For the text-containing cell, return its midpoint in [x, y] coordinate format. 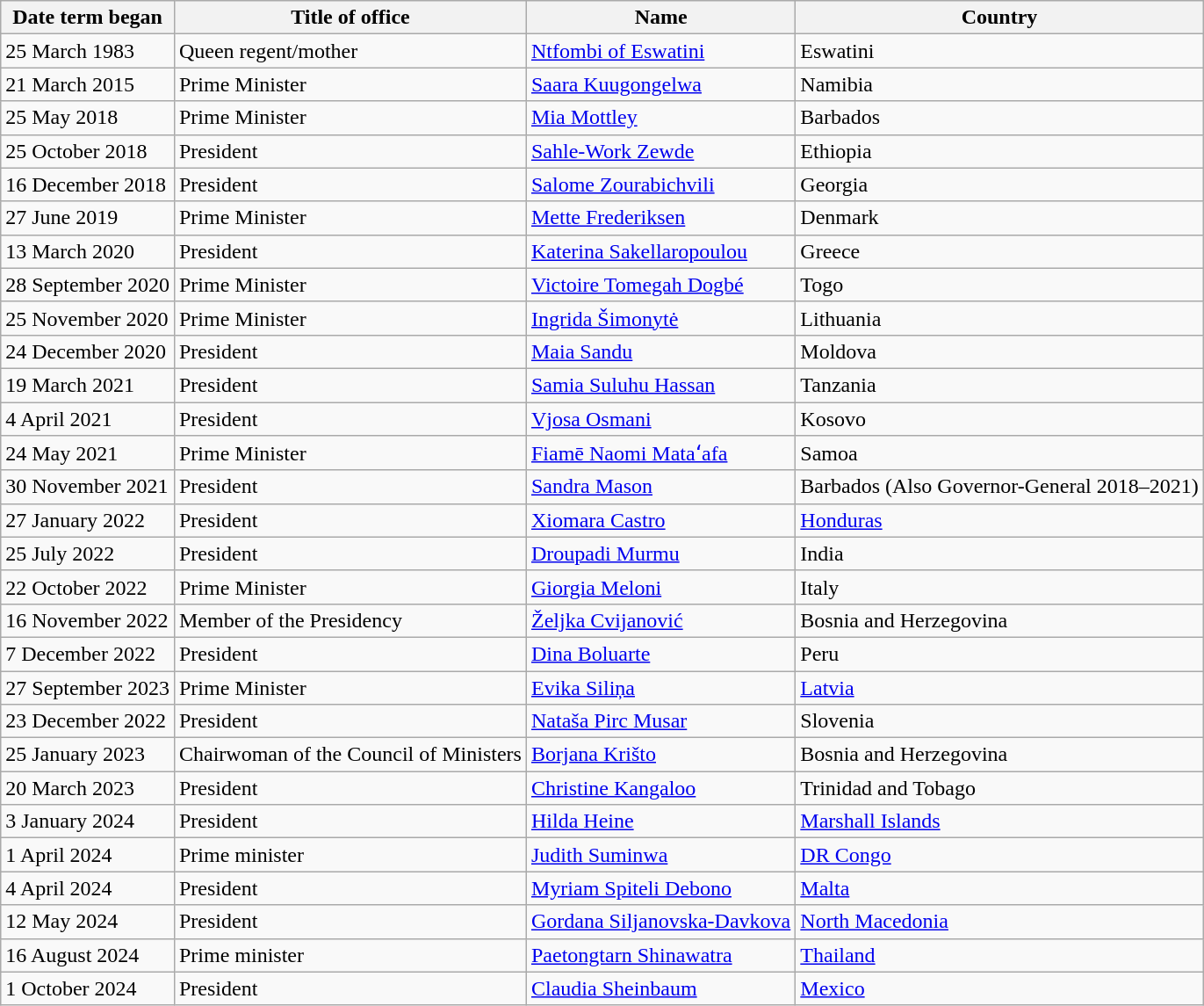
Myriam Spiteli Debono [660, 888]
27 September 2023 [88, 688]
27 June 2019 [88, 218]
Xiomara Castro [660, 520]
Moldova [999, 351]
Denmark [999, 218]
27 January 2022 [88, 520]
24 December 2020 [88, 351]
Lithuania [999, 318]
1 October 2024 [88, 988]
Maia Sandu [660, 351]
25 November 2020 [88, 318]
24 May 2021 [88, 453]
Claudia Sheinbaum [660, 988]
Mia Mottley [660, 118]
Latvia [999, 688]
Italy [999, 587]
Katerina Sakellaropoulou [660, 251]
Sandra Mason [660, 487]
Giorgia Meloni [660, 587]
Victoire Tomegah Dogbé [660, 285]
Trinidad and Tobago [999, 788]
Fiamē Naomi Mataʻafa [660, 453]
Queen regent/mother [350, 51]
25 May 2018 [88, 118]
Namibia [999, 84]
Željka Cvijanović [660, 620]
Nataša Pirc Musar [660, 721]
25 October 2018 [88, 151]
Slovenia [999, 721]
Name [660, 18]
Judith Suminwa [660, 855]
Gordana Siljanovska-Davkova [660, 922]
Marshall Islands [999, 821]
India [999, 554]
Kosovo [999, 419]
Ethiopia [999, 151]
30 November 2021 [88, 487]
20 March 2023 [88, 788]
Paetongtarn Shinawatra [660, 955]
Hilda Heine [660, 821]
Malta [999, 888]
4 April 2024 [88, 888]
Thailand [999, 955]
Vjosa Osmani [660, 419]
22 October 2022 [88, 587]
Togo [999, 285]
Tanzania [999, 385]
25 July 2022 [88, 554]
Barbados (Also Governor-General 2018–2021) [999, 487]
16 November 2022 [88, 620]
Country [999, 18]
3 January 2024 [88, 821]
19 March 2021 [88, 385]
Barbados [999, 118]
Sahle-Work Zewde [660, 151]
Member of the Presidency [350, 620]
16 December 2018 [88, 185]
Mexico [999, 988]
North Macedonia [999, 922]
Greece [999, 251]
7 December 2022 [88, 654]
Eswatini [999, 51]
Samoa [999, 453]
Georgia [999, 185]
12 May 2024 [88, 922]
13 March 2020 [88, 251]
DR Congo [999, 855]
25 March 1983 [88, 51]
4 April 2021 [88, 419]
Ntfombi of Eswatini [660, 51]
Title of office [350, 18]
25 January 2023 [88, 755]
28 September 2020 [88, 285]
Honduras [999, 520]
23 December 2022 [88, 721]
Date term began [88, 18]
Salome Zourabichvili [660, 185]
Ingrida Šimonytė [660, 318]
Droupadi Murmu [660, 554]
Peru [999, 654]
16 August 2024 [88, 955]
Saara Kuugongelwa [660, 84]
Dina Boluarte [660, 654]
Borjana Krišto [660, 755]
Chairwoman of the Council of Ministers [350, 755]
Mette Frederiksen [660, 218]
Christine Kangaloo [660, 788]
Samia Suluhu Hassan [660, 385]
21 March 2015 [88, 84]
Evika Siliņa [660, 688]
1 April 2024 [88, 855]
